Return [X, Y] of the center of cell containing provided text 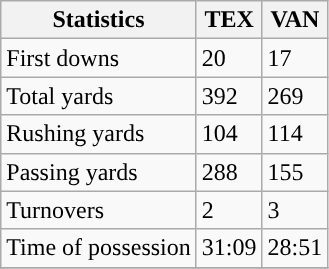
Statistics [99, 20]
269 [295, 96]
155 [295, 172]
28:51 [295, 248]
31:09 [229, 248]
288 [229, 172]
2 [229, 210]
Turnovers [99, 210]
VAN [295, 20]
Rushing yards [99, 134]
TEX [229, 20]
392 [229, 96]
Passing yards [99, 172]
Total yards [99, 96]
First downs [99, 58]
104 [229, 134]
3 [295, 210]
114 [295, 134]
20 [229, 58]
17 [295, 58]
Time of possession [99, 248]
